Pinpoint the cell where the given text exists, returning its [X, Y] midpoint coordinate. 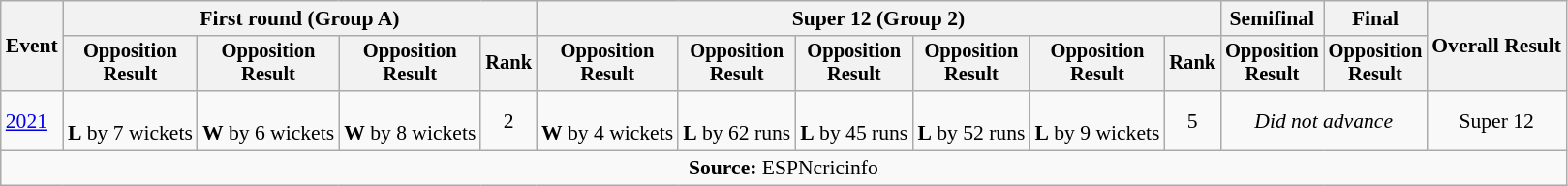
W by 4 wickets [607, 120]
Semifinal [1273, 18]
Super 12 [1496, 120]
L by 9 wickets [1096, 120]
Source: ESPNcricinfo [784, 169]
W by 6 wickets [268, 120]
L by 7 wickets [130, 120]
5 [1192, 120]
Overall Result [1496, 46]
W by 8 wickets [410, 120]
2 [508, 120]
L by 52 runs [970, 120]
L by 45 runs [854, 120]
Event [32, 46]
L by 62 runs [736, 120]
Final [1375, 18]
Did not advance [1323, 120]
First round (Group A) [300, 18]
2021 [32, 120]
Super 12 (Group 2) [878, 18]
